Determine the [X, Y] coordinate at the center of the cell enclosing the given text.  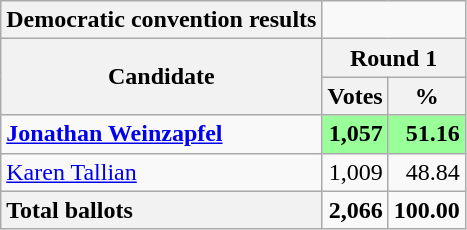
Round 1 [394, 58]
100.00 [426, 210]
% [426, 96]
2,066 [355, 210]
Democratic convention results [162, 20]
Karen Tallian [162, 172]
1,057 [355, 134]
Jonathan Weinzapfel [162, 134]
Candidate [162, 77]
Total ballots [162, 210]
Votes [355, 96]
48.84 [426, 172]
1,009 [355, 172]
51.16 [426, 134]
